Capture the cell that displays the provided text and extract its [X, Y] central coordinate. 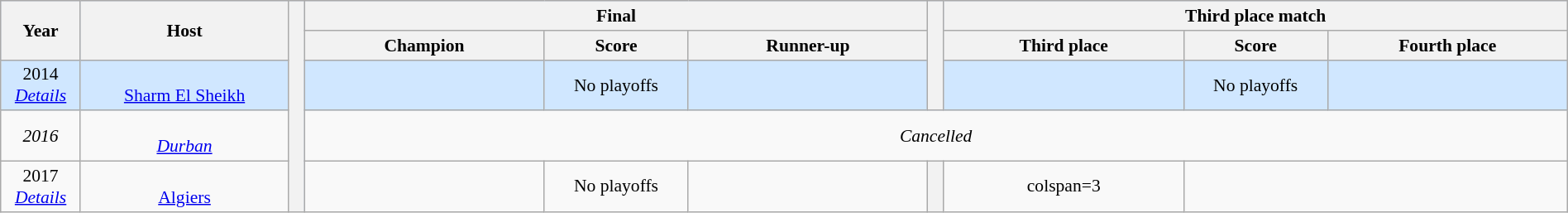
Runner-up [808, 46]
Fourth place [1447, 46]
Sharm El Sheikh [184, 85]
2016 [41, 136]
Durban [184, 136]
2014Details [41, 85]
Final [616, 16]
Champion [424, 46]
Third place [1064, 46]
Year [41, 30]
Host [184, 30]
Third place match [1255, 16]
Algiers [184, 187]
2017Details [41, 187]
Cancelled [936, 136]
colspan=3 [1064, 187]
